From the cell containing the given text, extract its center point as (x, y) coordinate. 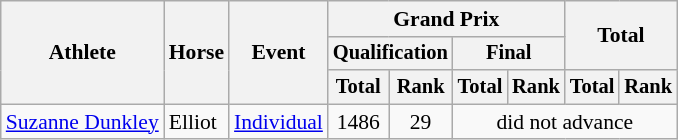
Elliot (196, 122)
Athlete (82, 52)
1486 (358, 122)
Final (509, 54)
Individual (278, 122)
29 (421, 122)
Horse (196, 52)
Event (278, 52)
did not advance (565, 122)
Grand Prix (446, 19)
Suzanne Dunkley (82, 122)
Qualification (390, 54)
